Scan for the cell matching the given text and deliver its [x, y] coordinate at center. 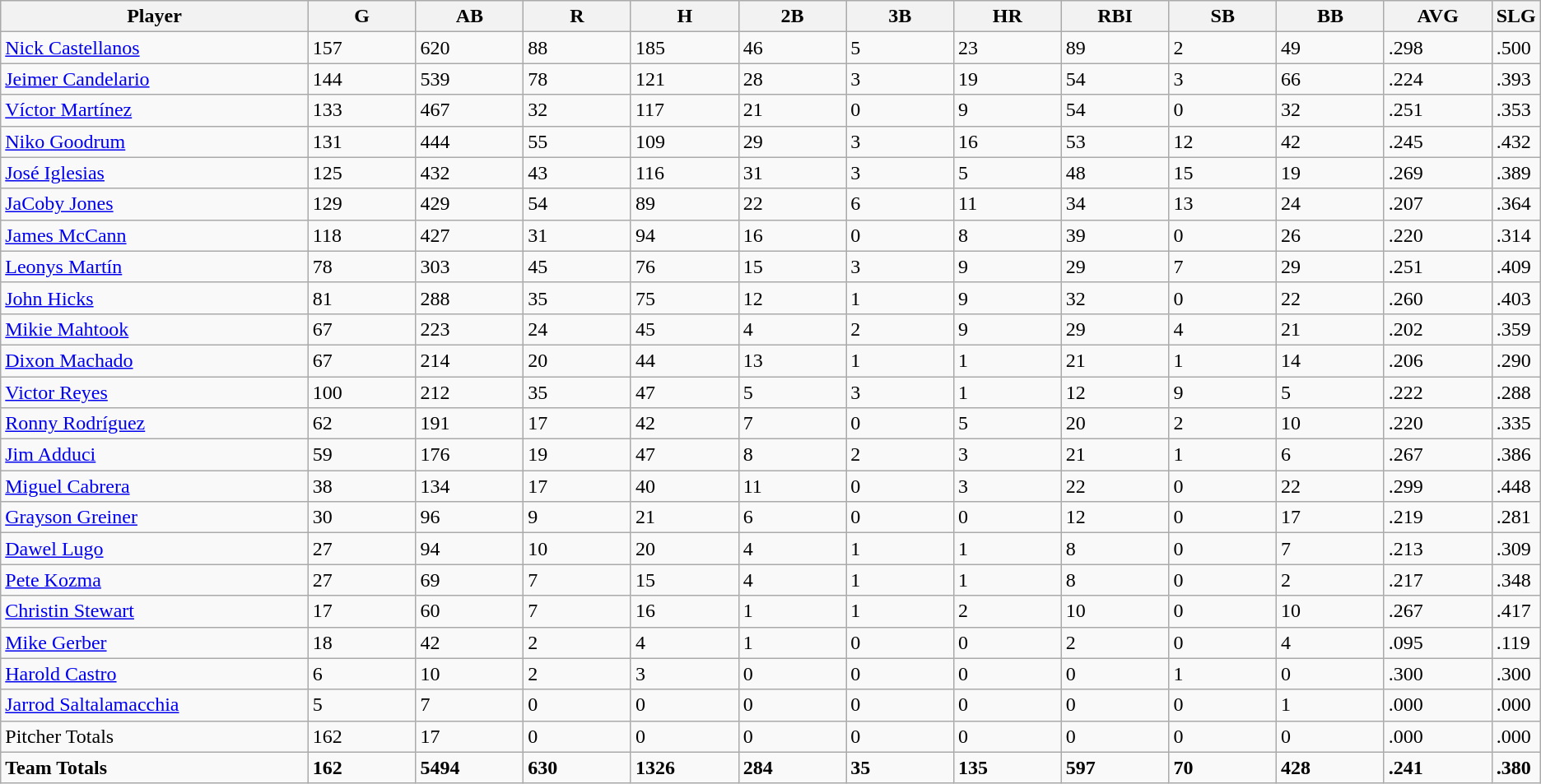
121 [685, 79]
40 [685, 486]
134 [469, 486]
.386 [1516, 455]
Jim Adduci [155, 455]
427 [469, 235]
49 [1330, 48]
.314 [1516, 235]
Harold Castro [155, 674]
46 [792, 48]
131 [362, 141]
76 [685, 267]
Team Totals [155, 768]
.222 [1437, 392]
Niko Goodrum [155, 141]
26 [1330, 235]
.417 [1516, 611]
.290 [1516, 360]
.432 [1516, 141]
284 [792, 768]
116 [685, 173]
RBI [1115, 16]
Player [155, 16]
.389 [1516, 173]
.359 [1516, 329]
Nick Castellanos [155, 48]
.500 [1516, 48]
.348 [1516, 580]
133 [362, 110]
630 [578, 768]
John Hicks [155, 298]
.207 [1437, 204]
157 [362, 48]
Ronny Rodríguez [155, 424]
Victor Reyes [155, 392]
444 [469, 141]
539 [469, 79]
Leonys Martín [155, 267]
432 [469, 173]
14 [1330, 360]
José Iglesias [155, 173]
44 [685, 360]
.224 [1437, 79]
.288 [1516, 392]
96 [469, 517]
620 [469, 48]
.213 [1437, 549]
28 [792, 79]
SLG [1516, 16]
R [578, 16]
.241 [1437, 768]
HR [1008, 16]
3B [901, 16]
Grayson Greiner [155, 517]
Christin Stewart [155, 611]
288 [469, 298]
.335 [1516, 424]
467 [469, 110]
.409 [1516, 267]
117 [685, 110]
75 [685, 298]
.393 [1516, 79]
70 [1223, 768]
BB [1330, 16]
.403 [1516, 298]
109 [685, 141]
.217 [1437, 580]
.269 [1437, 173]
60 [469, 611]
39 [1115, 235]
Dixon Machado [155, 360]
100 [362, 392]
23 [1008, 48]
H [685, 16]
.219 [1437, 517]
2B [792, 16]
303 [469, 267]
18 [362, 643]
Jeimer Candelario [155, 79]
.380 [1516, 768]
.202 [1437, 329]
34 [1115, 204]
144 [362, 79]
212 [469, 392]
Mikie Mahtook [155, 329]
SB [1223, 16]
James McCann [155, 235]
Pitcher Totals [155, 736]
135 [1008, 768]
Miguel Cabrera [155, 486]
.095 [1437, 643]
88 [578, 48]
59 [362, 455]
55 [578, 141]
.448 [1516, 486]
62 [362, 424]
.245 [1437, 141]
597 [1115, 768]
48 [1115, 173]
Mike Gerber [155, 643]
129 [362, 204]
.299 [1437, 486]
30 [362, 517]
223 [469, 329]
Jarrod Saltalamacchia [155, 705]
.364 [1516, 204]
.260 [1437, 298]
81 [362, 298]
Pete Kozma [155, 580]
429 [469, 204]
176 [469, 455]
53 [1115, 141]
AVG [1437, 16]
G [362, 16]
118 [362, 235]
125 [362, 173]
.281 [1516, 517]
.206 [1437, 360]
JaCoby Jones [155, 204]
214 [469, 360]
AB [469, 16]
1326 [685, 768]
.298 [1437, 48]
.353 [1516, 110]
185 [685, 48]
.309 [1516, 549]
Dawel Lugo [155, 549]
191 [469, 424]
69 [469, 580]
Víctor Martínez [155, 110]
43 [578, 173]
38 [362, 486]
66 [1330, 79]
5494 [469, 768]
.119 [1516, 643]
428 [1330, 768]
